For the text-containing cell, return its midpoint in (X, Y) coordinate format. 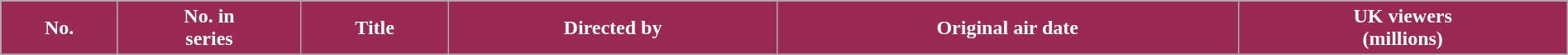
Directed by (614, 28)
No. (60, 28)
Original air date (1007, 28)
UK viewers(millions) (1403, 28)
No. inseries (208, 28)
Title (375, 28)
